For the text-containing cell, return its midpoint in (x, y) coordinate format. 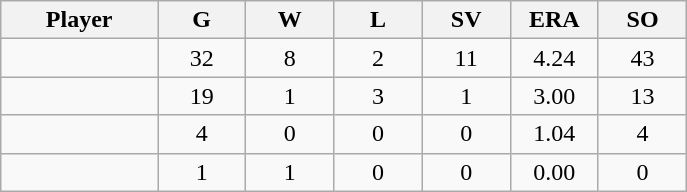
19 (202, 96)
SV (466, 20)
13 (642, 96)
11 (466, 58)
0.00 (554, 172)
43 (642, 58)
ERA (554, 20)
G (202, 20)
3 (378, 96)
2 (378, 58)
4.24 (554, 58)
3.00 (554, 96)
32 (202, 58)
Player (80, 20)
1.04 (554, 134)
8 (290, 58)
W (290, 20)
L (378, 20)
SO (642, 20)
